Capture the cell that displays the provided text and extract its (X, Y) central coordinate. 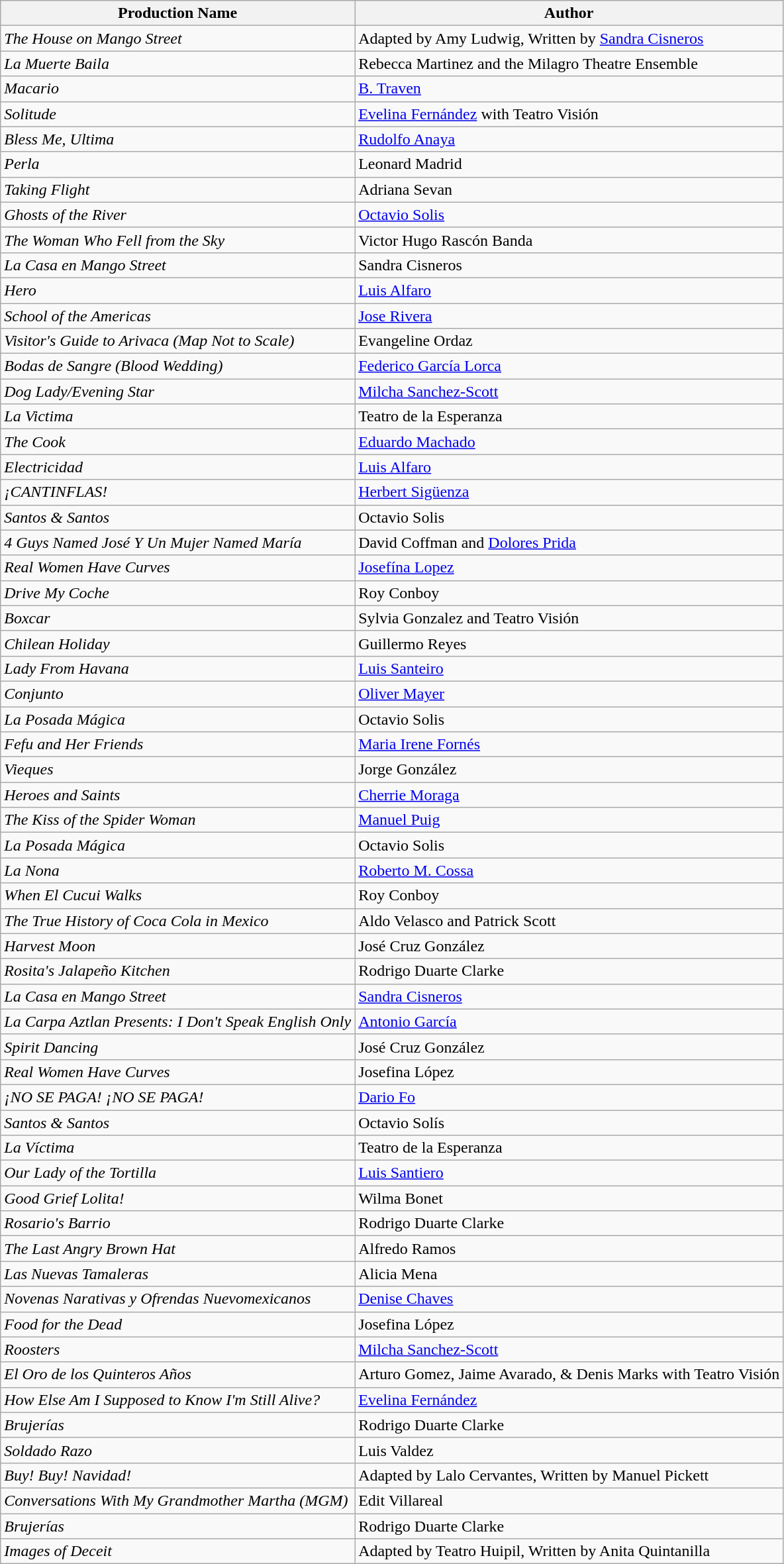
Harvest Moon (177, 946)
Novenas Narativas y Ofrendas Nuevomexicanos (177, 1299)
Leonard Madrid (569, 164)
Conjunto (177, 694)
Luis Santiero (569, 1173)
Solitude (177, 114)
Herbert Sigüenza (569, 492)
Manuel Puig (569, 820)
Sylvia Gonzalez and Teatro Visión (569, 618)
The Woman Who Fell from the Sky (177, 240)
Roberto M. Cossa (569, 870)
Rudolfo Anaya (569, 139)
Perla (177, 164)
David Coffman and Dolores Prida (569, 543)
School of the Americas (177, 316)
Buy! Buy! Navidad! (177, 1475)
Chilean Holiday (177, 643)
Our Lady of the Tortilla (177, 1173)
Dario Fo (569, 1097)
El Oro de los Quinteros Años (177, 1375)
Soldado Razo (177, 1450)
4 Guys Named José Y Un Mujer Named María (177, 543)
La Nona (177, 870)
La Victima (177, 417)
Good Grief Lolita! (177, 1198)
Josefína Lopez (569, 568)
Electricidad (177, 467)
Adriana Sevan (569, 189)
The Kiss of the Spider Woman (177, 820)
Antonio García (569, 1021)
Boxcar (177, 618)
Rosario's Barrio (177, 1224)
Luis Valdez (569, 1450)
Federico García Lorca (569, 366)
Visitor's Guide to Arivaca (Map Not to Scale) (177, 341)
Rosita's Jalapeño Kitchen (177, 971)
Jose Rivera (569, 316)
Arturo Gomez, Jaime Avarado, & Denis Marks with Teatro Visión (569, 1375)
Drive My Coche (177, 593)
Evelina Fernández (569, 1400)
The True History of Coca Cola in Mexico (177, 921)
Lady From Havana (177, 668)
Luis Santeiro (569, 668)
¡NO SE PAGA! ¡NO SE PAGA! (177, 1097)
¡CANTINFLAS! (177, 492)
Macario (177, 89)
Alfredo Ramos (569, 1249)
Ghosts of the River (177, 215)
La Muerte Baila (177, 64)
When El Cucui Walks (177, 896)
How Else Am I Supposed to Know I'm Still Alive? (177, 1400)
Heroes and Saints (177, 795)
Bless Me, Ultima (177, 139)
La Víctima (177, 1148)
Adapted by Amy Ludwig, Written by Sandra Cisneros (569, 38)
Author (569, 13)
Evelina Fernández with Teatro Visión (569, 114)
Edit Villareal (569, 1500)
Guillermo Reyes (569, 643)
Aldo Velasco and Patrick Scott (569, 921)
Production Name (177, 13)
Maria Irene Fornés (569, 745)
Adapted by Lalo Cervantes, Written by Manuel Pickett (569, 1475)
Hero (177, 290)
The Last Angry Brown Hat (177, 1249)
Images of Deceit (177, 1551)
Bodas de Sangre (Blood Wedding) (177, 366)
Taking Flight (177, 189)
Rebecca Martinez and the Milagro Theatre Ensemble (569, 64)
Vieques (177, 770)
The House on Mango Street (177, 38)
Cherrie Moraga (569, 795)
Dog Lady/Evening Star (177, 391)
La Carpa Aztlan Presents: I Don't Speak English Only (177, 1021)
Roosters (177, 1349)
Victor Hugo Rascón Banda (569, 240)
Food for the Dead (177, 1324)
Eduardo Machado (569, 442)
Adapted by Teatro Huipil, Written by Anita Quintanilla (569, 1551)
Jorge González (569, 770)
Spirit Dancing (177, 1047)
Octavio Solís (569, 1123)
The Cook (177, 442)
Las Nuevas Tamaleras (177, 1274)
B. Traven (569, 89)
Evangeline Ordaz (569, 341)
Wilma Bonet (569, 1198)
Denise Chaves (569, 1299)
Conversations With My Grandmother Martha (MGM) (177, 1500)
Fefu and Her Friends (177, 745)
Alicia Mena (569, 1274)
Oliver Mayer (569, 694)
